Output the (x, y) coordinate of the center of the cell containing the given text.  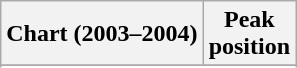
Peakposition (249, 34)
Chart (2003–2004) (102, 34)
